Scan for the cell matching the given text and deliver its (X, Y) coordinate at center. 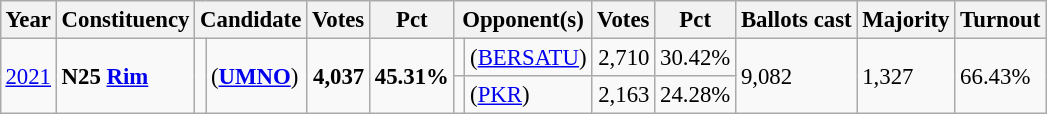
4,037 (338, 76)
(BERSATU) (528, 57)
N25 Rim (125, 76)
45.31% (412, 76)
24.28% (696, 95)
2021 (28, 76)
9,082 (796, 76)
Turnout (1000, 20)
Candidate (251, 20)
Majority (906, 20)
2,163 (624, 95)
2,710 (624, 57)
(PKR) (528, 95)
30.42% (696, 57)
Year (28, 20)
(UMNO) (256, 76)
Ballots cast (796, 20)
66.43% (1000, 76)
Constituency (125, 20)
Opponent(s) (523, 20)
1,327 (906, 76)
